Extract the [X, Y] coordinate from the center of the cell holding the provided text.  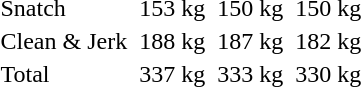
187 kg [250, 41]
188 kg [172, 41]
